Extract the (X, Y) coordinate from the center of the cell holding the provided text.  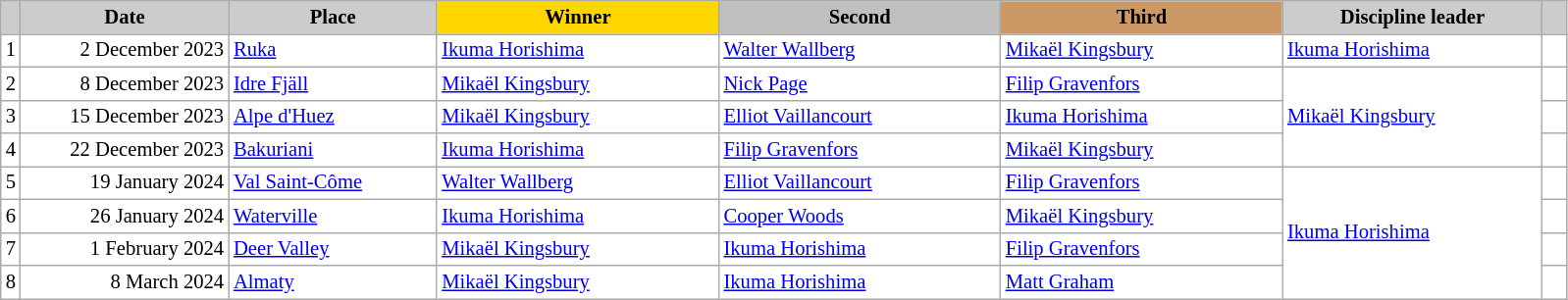
2 (11, 83)
8 (11, 281)
3 (11, 117)
Winner (577, 17)
7 (11, 249)
Val Saint-Côme (333, 182)
Alpe d'Huez (333, 117)
Place (333, 17)
26 January 2024 (125, 216)
4 (11, 150)
8 December 2023 (125, 83)
Deer Valley (333, 249)
8 March 2024 (125, 281)
Second (860, 17)
Discipline leader (1413, 17)
22 December 2023 (125, 150)
15 December 2023 (125, 117)
Idre Fjäll (333, 83)
Cooper Woods (860, 216)
Ruka (333, 50)
Date (125, 17)
Almaty (333, 281)
Matt Graham (1142, 281)
Waterville (333, 216)
Third (1142, 17)
6 (11, 216)
19 January 2024 (125, 182)
1 February 2024 (125, 249)
Bakuriani (333, 150)
5 (11, 182)
1 (11, 50)
2 December 2023 (125, 50)
Nick Page (860, 83)
